Output the [X, Y] coordinate of the center of the cell containing the given text.  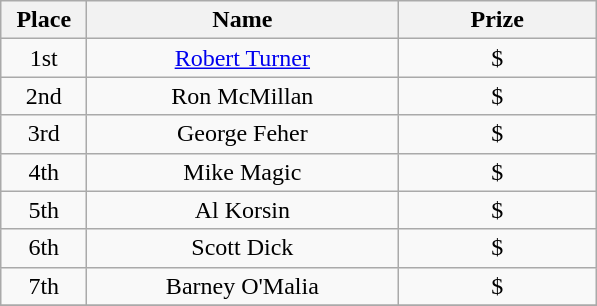
Mike Magic [242, 172]
Barney O'Malia [242, 286]
Name [242, 20]
2nd [44, 96]
3rd [44, 134]
7th [44, 286]
1st [44, 58]
George Feher [242, 134]
6th [44, 248]
4th [44, 172]
Al Korsin [242, 210]
Prize [498, 20]
Scott Dick [242, 248]
Robert Turner [242, 58]
Ron McMillan [242, 96]
5th [44, 210]
Place [44, 20]
